Provide the [X, Y] coordinate of the cell's center where the given text is located.  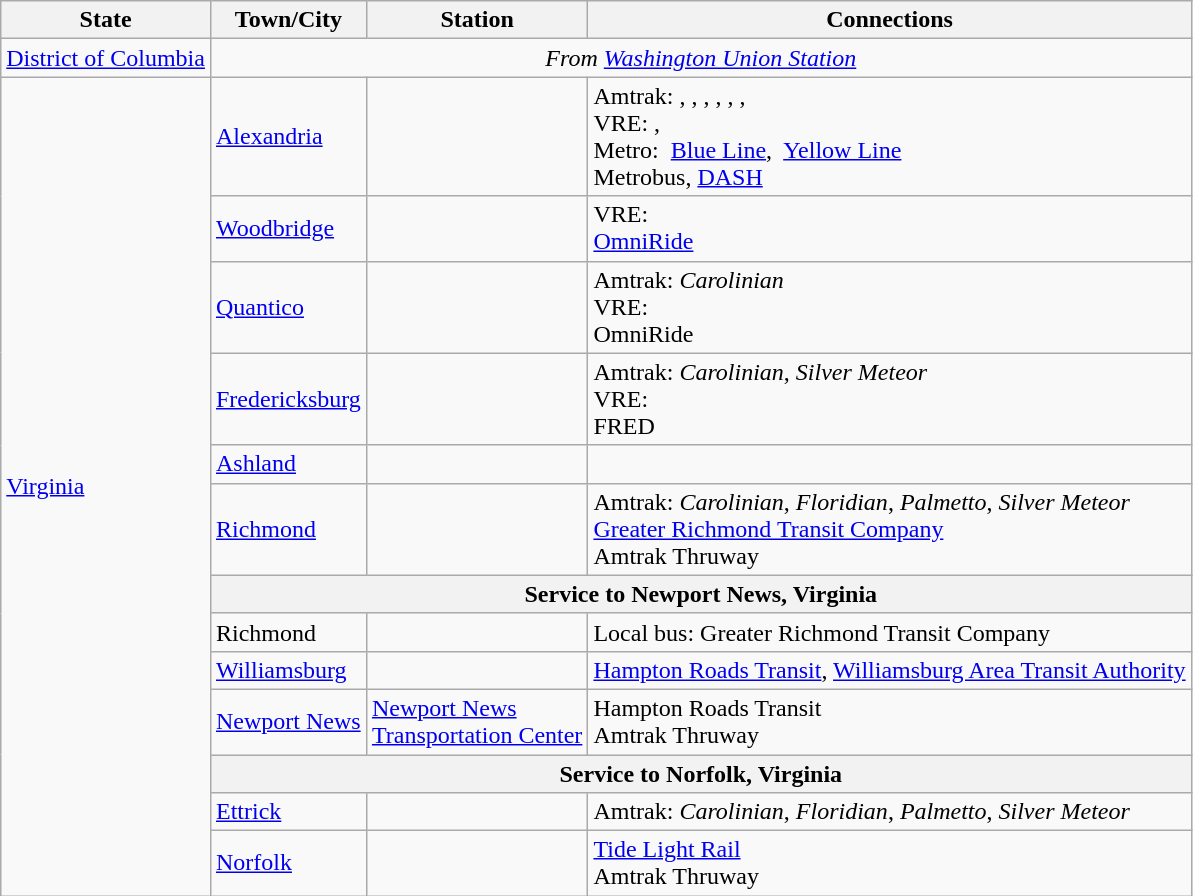
From Washington Union Station [700, 58]
Station [476, 20]
Newport NewsTransportation Center [476, 722]
Ettrick [288, 812]
Williamsburg [288, 670]
VRE: OmniRide [890, 228]
Amtrak: Carolinian, Silver Meteor VRE: FRED [890, 399]
Ashland [288, 464]
Hampton Roads Transit, Williamsburg Area Transit Authority [890, 670]
Tide Light Rail Amtrak Thruway [890, 864]
Local bus: Greater Richmond Transit Company [890, 632]
Amtrak: , , , , , , VRE: , Metro: Blue Line, Yellow Line Metrobus, DASH [890, 136]
Hampton Roads Transit Amtrak Thruway [890, 722]
Amtrak: Carolinian VRE: OmniRide [890, 307]
Newport News [288, 722]
Service to Newport News, Virginia [700, 594]
Connections [890, 20]
Fredericksburg [288, 399]
State [106, 20]
Alexandria [288, 136]
Norfolk [288, 864]
Service to Norfolk, Virginia [700, 773]
Virginia [106, 486]
Town/City [288, 20]
Quantico [288, 307]
District of Columbia [106, 58]
Amtrak: Carolinian, Floridian, Palmetto, Silver Meteor [890, 812]
Woodbridge [288, 228]
Amtrak: Carolinian, Floridian, Palmetto, Silver Meteor Greater Richmond Transit Company Amtrak Thruway [890, 529]
